Search for the cell housing the specified text and yield its [x, y] center coordinate. 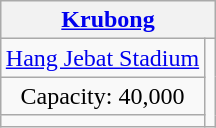
Krubong [108, 20]
Hang Jebat Stadium [102, 58]
Capacity: 40,000 [102, 96]
